Output the [X, Y] coordinate of the center of the cell containing the given text.  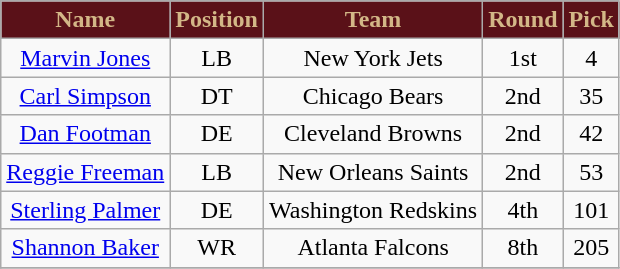
Team [374, 20]
42 [591, 134]
4 [591, 58]
Sterling Palmer [86, 210]
Round [523, 20]
35 [591, 96]
Washington Redskins [374, 210]
1st [523, 58]
Chicago Bears [374, 96]
New Orleans Saints [374, 172]
Marvin Jones [86, 58]
Reggie Freeman [86, 172]
Cleveland Browns [374, 134]
4th [523, 210]
Dan Footman [86, 134]
DT [217, 96]
8th [523, 248]
53 [591, 172]
101 [591, 210]
New York Jets [374, 58]
Position [217, 20]
Pick [591, 20]
205 [591, 248]
WR [217, 248]
Carl Simpson [86, 96]
Name [86, 20]
Shannon Baker [86, 248]
Atlanta Falcons [374, 248]
